Detect which cell encompasses the target text, then output its [x, y] center coordinate. 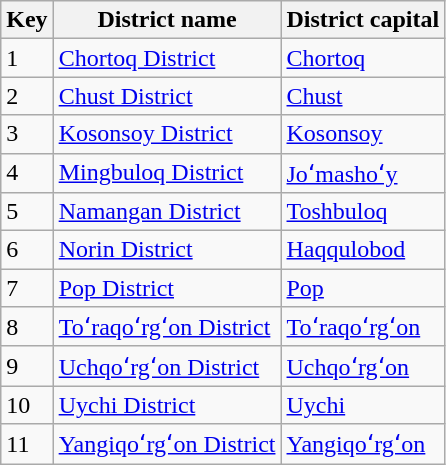
9 [27, 366]
7 [27, 288]
3 [27, 134]
Toʻraqoʻrgʻon [363, 327]
11 [27, 444]
4 [27, 173]
Mingbuloq District [167, 173]
Kosonsoy [363, 134]
Chortoq District [167, 58]
Uychi [363, 405]
5 [27, 212]
Kosonsoy District [167, 134]
Chust District [167, 96]
10 [27, 405]
2 [27, 96]
Uchqoʻrgʻon District [167, 366]
Chust [363, 96]
Key [27, 20]
District name [167, 20]
8 [27, 327]
Joʻmashoʻy [363, 173]
6 [27, 250]
Namangan District [167, 212]
Pop District [167, 288]
District capital [363, 20]
Toshbuloq [363, 212]
Toʻraqoʻrgʻon District [167, 327]
Haqqulobod [363, 250]
Norin District [167, 250]
Uchqoʻrgʻon [363, 366]
Pop [363, 288]
Yangiqoʻrgʻon District [167, 444]
Uychi District [167, 405]
Yangiqoʻrgʻon [363, 444]
Chortoq [363, 58]
1 [27, 58]
